For the text-containing cell, return its midpoint in (x, y) coordinate format. 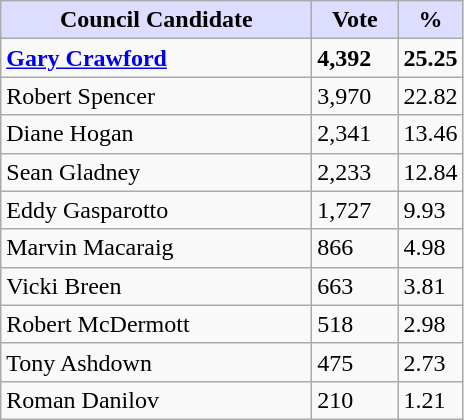
866 (355, 248)
475 (355, 362)
9.93 (430, 210)
12.84 (430, 172)
% (430, 20)
13.46 (430, 134)
Council Candidate (156, 20)
Gary Crawford (156, 58)
518 (355, 324)
Sean Gladney (156, 172)
Robert McDermott (156, 324)
3.81 (430, 286)
4.98 (430, 248)
2.98 (430, 324)
2,233 (355, 172)
22.82 (430, 96)
Eddy Gasparotto (156, 210)
1.21 (430, 400)
663 (355, 286)
Vote (355, 20)
Diane Hogan (156, 134)
Tony Ashdown (156, 362)
4,392 (355, 58)
Vicki Breen (156, 286)
2.73 (430, 362)
2,341 (355, 134)
1,727 (355, 210)
Marvin Macaraig (156, 248)
Robert Spencer (156, 96)
25.25 (430, 58)
3,970 (355, 96)
210 (355, 400)
Roman Danilov (156, 400)
